Locate the cell with the specified text and output its (X, Y) center coordinate. 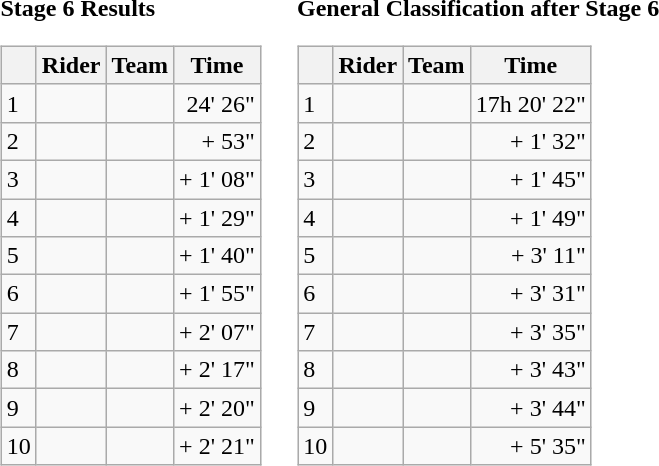
+ 53" (218, 141)
+ 3' 31" (530, 294)
+ 1' 32" (530, 141)
+ 1' 45" (530, 179)
+ 2' 21" (218, 446)
+ 3' 11" (530, 256)
+ 1' 29" (218, 217)
+ 1' 40" (218, 256)
+ 3' 43" (530, 370)
+ 3' 35" (530, 332)
+ 2' 07" (218, 332)
+ 5' 35" (530, 446)
+ 2' 17" (218, 370)
+ 3' 44" (530, 408)
+ 2' 20" (218, 408)
+ 1' 49" (530, 217)
+ 1' 55" (218, 294)
17h 20' 22" (530, 103)
+ 1' 08" (218, 179)
24' 26" (218, 103)
